For the text-containing cell, return its midpoint in (X, Y) coordinate format. 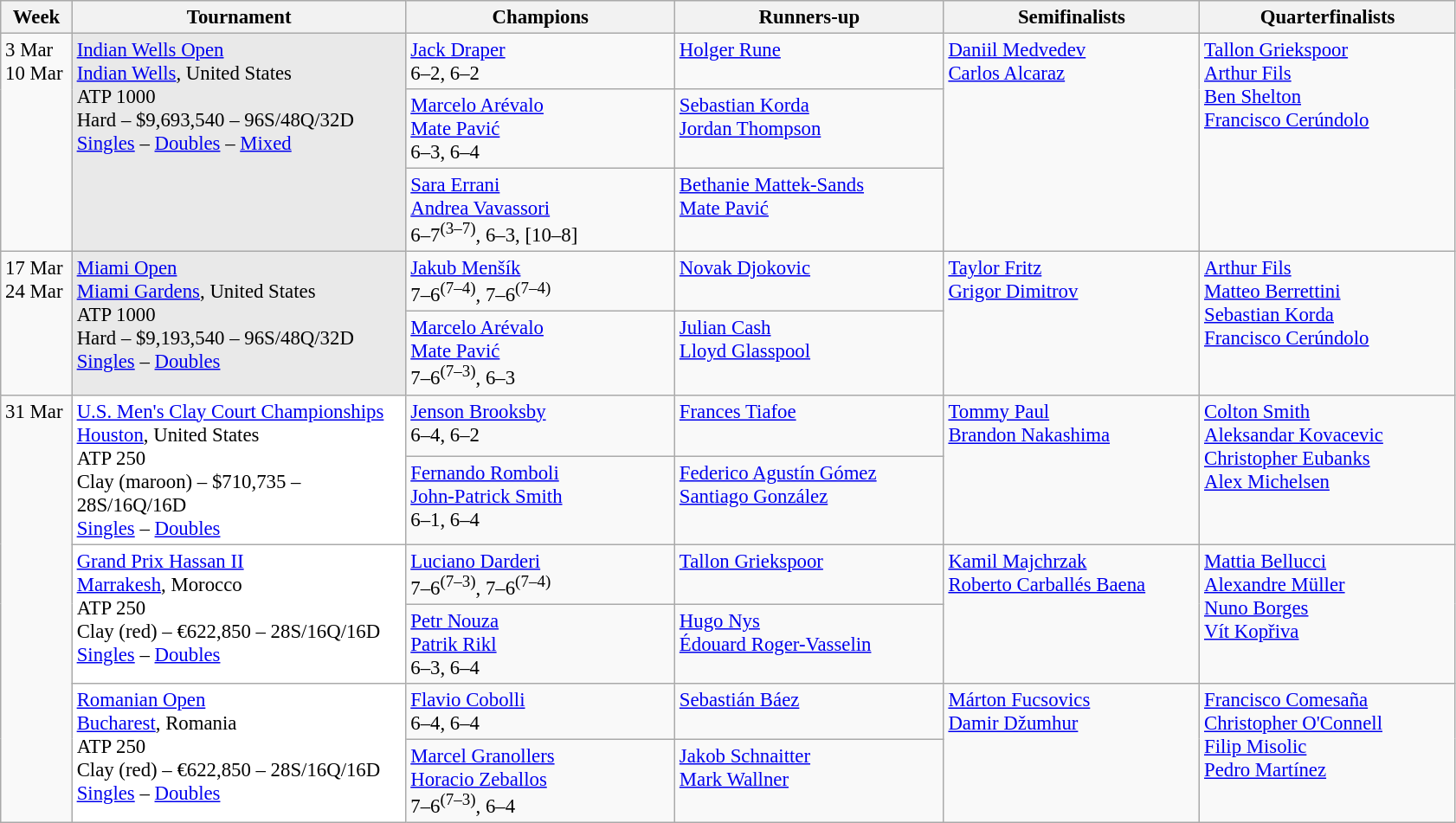
Jenson Brooksby 6–4, 6–2 (540, 426)
Frances Tiafoe (810, 426)
Kamil Majchrzak Roberto Carballés Baena (1072, 614)
Colton Smith Aleksandar Kovacevic Christopher Eubanks Alex Michelsen (1328, 469)
Sebastian Korda Jordan Thompson (810, 129)
Tommy Paul Brandon Nakashima (1072, 469)
Indian Wells OpenIndian Wells, United StatesATP 1000Hard – $9,693,540 – 96S/48Q/32DSingles – Doubles – Mixed (239, 143)
Jakob Schnaitter Mark Wallner (810, 781)
Sara Errani Andrea Vavassori 6–7(3–7), 6–3, [10–8] (540, 210)
Tallon Griekspoor (810, 575)
Marcelo Arévalo Mate Pavić 6–3, 6–4 (540, 129)
Sebastián Báez (810, 711)
Champions (540, 17)
3 Mar10 Mar (36, 143)
Grand Prix Hassan IIMarrakesh, MoroccoATP 250Clay (red) – €622,850 – 28S/16Q/16DSingles – Doubles (239, 614)
Jakub Menšík 7–6(7–4), 7–6(7–4) (540, 282)
Luciano Darderi 7–6(7–3), 7–6(7–4) (540, 575)
Mattia Bellucci Alexandre Müller Nuno Borges Vít Kopřiva (1328, 614)
U.S. Men's Clay Court ChampionshipsHouston, United StatesATP 250Clay (maroon) – $710,735 – 28S/16Q/16DSingles – Doubles (239, 469)
Tournament (239, 17)
Marcel Granollers Horacio Zeballos 7–6(7–3), 6–4 (540, 781)
Márton Fucsovics Damir Džumhur (1072, 753)
Tallon Griekspoor Arthur Fils Ben Shelton Francisco Cerúndolo (1328, 143)
Flavio Cobolli 6–4, 6–4 (540, 711)
Week (36, 17)
Runners-up (810, 17)
Quarterfinalists (1328, 17)
Holger Rune (810, 62)
Petr Nouza Patrik Rikl 6–3, 6–4 (540, 644)
Fernando Romboli John-Patrick Smith 6–1, 6–4 (540, 500)
Miami OpenMiami Gardens, United StatesATP 1000Hard – $9,193,540 – 96S/48Q/32DSingles – Doubles (239, 324)
31 Mar (36, 608)
Federico Agustín Gómez Santiago González (810, 500)
Julian Cash Lloyd Glasspool (810, 353)
17 Mar24 Mar (36, 324)
Taylor Fritz Grigor Dimitrov (1072, 324)
Bethanie Mattek-Sands Mate Pavić (810, 210)
Francisco Comesaña Christopher O'Connell Filip Misolic Pedro Martínez (1328, 753)
Arthur Fils Matteo Berrettini Sebastian Korda Francisco Cerúndolo (1328, 324)
Jack Draper 6–2, 6–2 (540, 62)
Daniil Medvedev Carlos Alcaraz (1072, 143)
Romanian OpenBucharest, RomaniaATP 250Clay (red) – €622,850 – 28S/16Q/16DSingles – Doubles (239, 753)
Semifinalists (1072, 17)
Hugo Nys Édouard Roger-Vasselin (810, 644)
Novak Djokovic (810, 282)
Marcelo Arévalo Mate Pavić 7–6(7–3), 6–3 (540, 353)
